Return the (x, y) coordinate for the center point of the cell that contains the specified text.  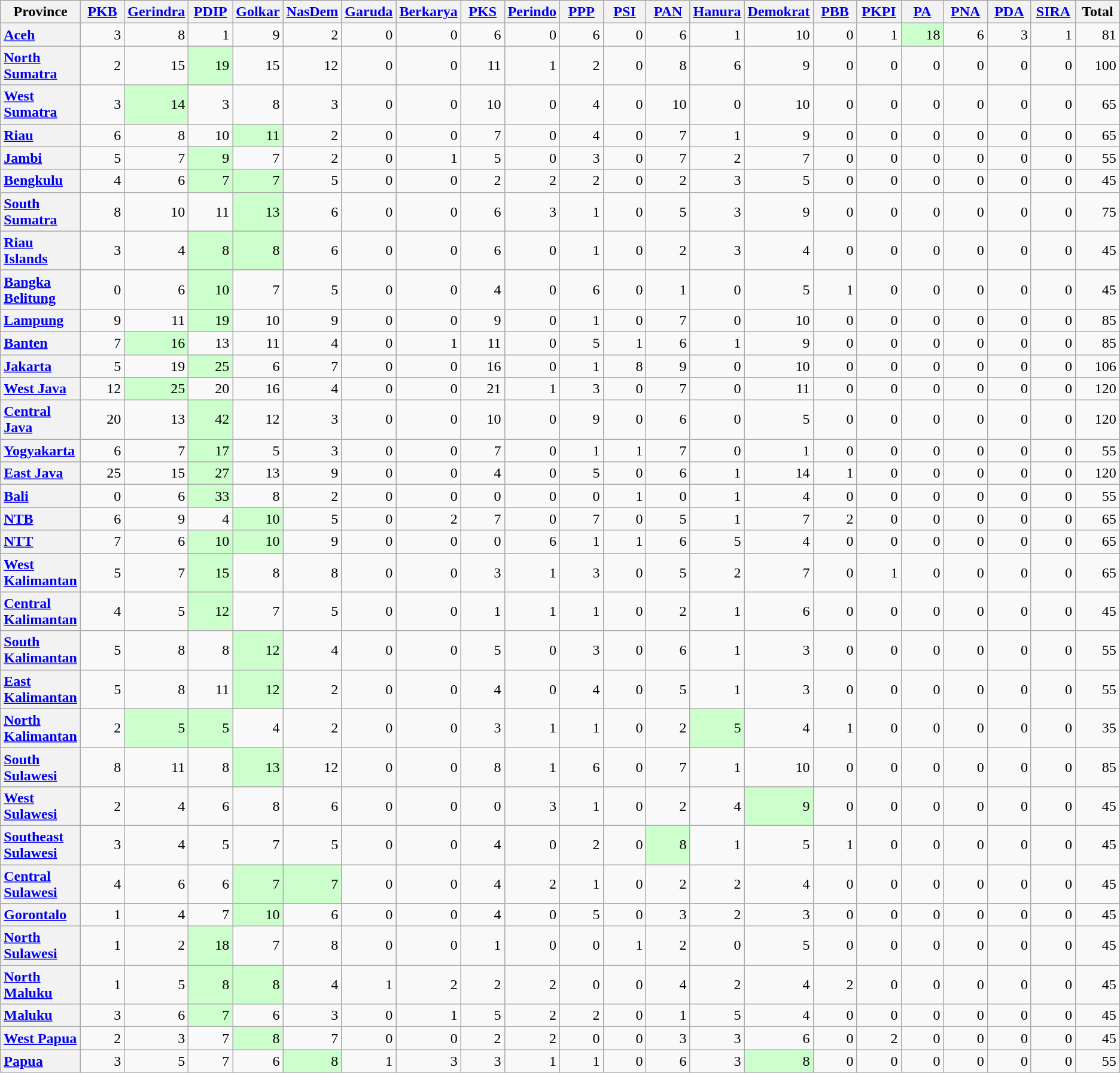
33 (211, 496)
Bangka Belitung (41, 290)
PKS (482, 12)
Yogyakarta (41, 451)
Jakarta (41, 366)
North Sulawesi (41, 946)
Jambi (41, 158)
Riau (41, 135)
Banten (41, 343)
Papua (41, 1061)
Central Kalimantan (41, 612)
Total (1098, 12)
PKPI (879, 12)
South Sumatra (41, 212)
Gorontalo (41, 915)
Aceh (41, 35)
South Sulawesi (41, 767)
West Papua (41, 1038)
Bengkulu (41, 181)
East Java (41, 473)
Bali (41, 496)
75 (1098, 212)
West Java (41, 389)
Golkar (258, 12)
PSI (625, 12)
106 (1098, 366)
27 (211, 473)
North Maluku (41, 985)
PDIP (211, 12)
Gerindra (157, 12)
Riau Islands (41, 250)
SIRA (1053, 12)
PDA (1009, 12)
West Sulawesi (41, 805)
Central Java (41, 420)
NasDem (312, 12)
North Sumatra (41, 66)
PPP (582, 12)
Berkarya (428, 12)
PBB (835, 12)
PKB (103, 12)
Hanura (717, 12)
NTB (41, 519)
PNA (966, 12)
West Sumatra (41, 104)
Lampung (41, 320)
Demokrat (779, 12)
17 (211, 451)
Southeast Sulawesi (41, 845)
NTT (41, 542)
100 (1098, 66)
Maluku (41, 1016)
42 (211, 420)
Province (41, 12)
North Kalimantan (41, 728)
PA (923, 12)
Central Sulawesi (41, 883)
South Kalimantan (41, 650)
81 (1098, 35)
Garuda (369, 12)
East Kalimantan (41, 689)
PAN (668, 12)
35 (1098, 728)
West Kalimantan (41, 572)
Perindo (532, 12)
21 (482, 389)
